Identify which cell holds the provided text, then report its [x, y] central coordinate. 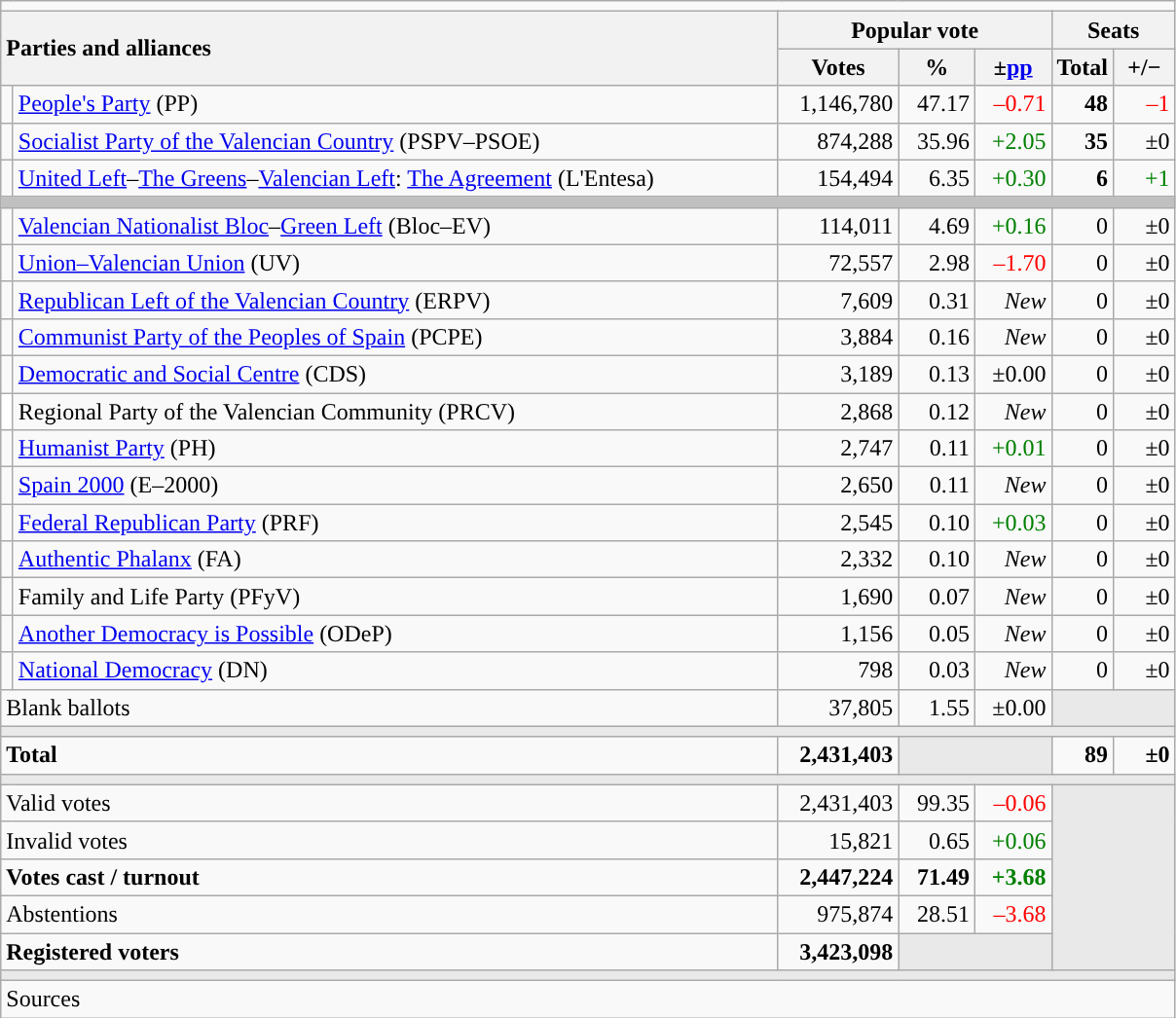
+0.01 [1012, 449]
Votes [838, 67]
874,288 [838, 141]
Popular vote [915, 30]
+3.68 [1012, 877]
±pp [1012, 67]
47.17 [937, 104]
7,609 [838, 300]
975,874 [838, 914]
Communist Party of the Peoples of Spain (PCPE) [395, 337]
+1 [1145, 178]
2.98 [937, 263]
Authentic Phalanx (FA) [395, 560]
1,690 [838, 597]
Votes cast / turnout [389, 877]
15,821 [838, 840]
0.03 [937, 671]
0.13 [937, 374]
3,423,098 [838, 951]
6.35 [937, 178]
2,650 [838, 486]
+0.16 [1012, 226]
6 [1083, 178]
Another Democracy is Possible (ODeP) [395, 634]
2,447,224 [838, 877]
Family and Life Party (PFyV) [395, 597]
National Democracy (DN) [395, 671]
–3.68 [1012, 914]
2,332 [838, 560]
3,884 [838, 337]
Union–Valencian Union (UV) [395, 263]
Valencian Nationalist Bloc–Green Left (Bloc–EV) [395, 226]
0.65 [937, 840]
2,545 [838, 523]
89 [1083, 755]
798 [838, 671]
Democratic and Social Centre (CDS) [395, 374]
71.49 [937, 877]
2,868 [838, 412]
Republican Left of the Valencian Country (ERPV) [395, 300]
99.35 [937, 803]
3,189 [838, 374]
1,156 [838, 634]
0.31 [937, 300]
+0.30 [1012, 178]
+/− [1145, 67]
+0.06 [1012, 840]
154,494 [838, 178]
Socialist Party of the Valencian Country (PSPV–PSOE) [395, 141]
–0.06 [1012, 803]
4.69 [937, 226]
35.96 [937, 141]
+0.03 [1012, 523]
Seats [1114, 30]
United Left–The Greens–Valencian Left: The Agreement (L'Entesa) [395, 178]
37,805 [838, 708]
Humanist Party (PH) [395, 449]
People's Party (PP) [395, 104]
Registered voters [389, 951]
Parties and alliances [389, 49]
48 [1083, 104]
+2.05 [1012, 141]
Blank ballots [389, 708]
114,011 [838, 226]
1.55 [937, 708]
2,747 [838, 449]
Sources [588, 1000]
% [937, 67]
Invalid votes [389, 840]
Regional Party of the Valencian Community (PRCV) [395, 412]
–0.71 [1012, 104]
72,557 [838, 263]
0.05 [937, 634]
Spain 2000 (E–2000) [395, 486]
–1 [1145, 104]
28.51 [937, 914]
Valid votes [389, 803]
–1.70 [1012, 263]
1,146,780 [838, 104]
0.12 [937, 412]
Abstentions [389, 914]
35 [1083, 141]
0.07 [937, 597]
Federal Republican Party (PRF) [395, 523]
0.16 [937, 337]
